Scan for the cell matching the given text and deliver its [X, Y] coordinate at center. 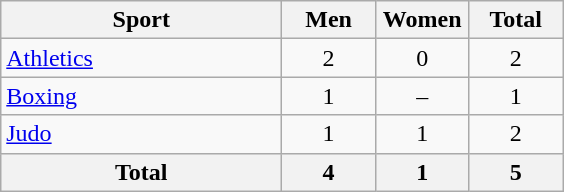
Boxing [142, 96]
0 [422, 58]
Judo [142, 134]
Athletics [142, 58]
4 [329, 172]
Men [329, 20]
Sport [142, 20]
– [422, 96]
5 [516, 172]
Women [422, 20]
